Identify which cell holds the provided text, then report its [x, y] central coordinate. 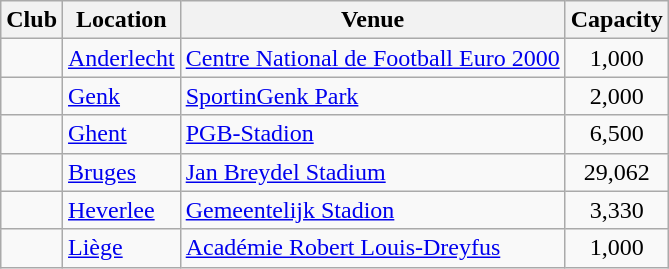
Location [122, 20]
SportinGenk Park [372, 96]
Liège [122, 248]
Genk [122, 96]
PGB-Stadion [372, 134]
Centre National de Football Euro 2000 [372, 58]
Anderlecht [122, 58]
Heverlee [122, 210]
Gemeentelijk Stadion [372, 210]
6,500 [616, 134]
Club [32, 20]
29,062 [616, 172]
Académie Robert Louis-Dreyfus [372, 248]
Ghent [122, 134]
Venue [372, 20]
2,000 [616, 96]
Capacity [616, 20]
Bruges [122, 172]
Jan Breydel Stadium [372, 172]
3,330 [616, 210]
